Find where the given text appears and provide that cell's center as [X, Y] coordinate. 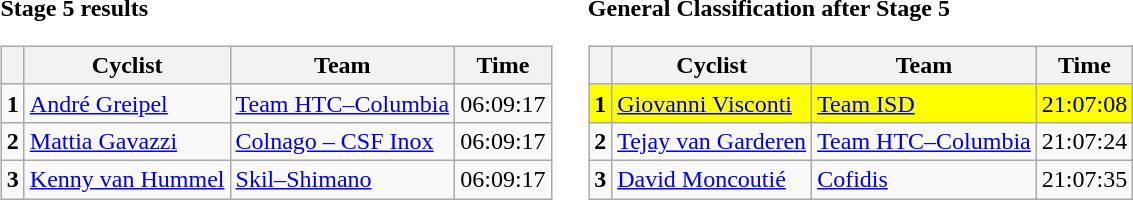
André Greipel [127, 103]
Team ISD [924, 103]
Skil–Shimano [342, 179]
Giovanni Visconti [712, 103]
Mattia Gavazzi [127, 141]
21:07:35 [1084, 179]
Colnago – CSF Inox [342, 141]
21:07:08 [1084, 103]
Cofidis [924, 179]
21:07:24 [1084, 141]
Kenny van Hummel [127, 179]
Tejay van Garderen [712, 141]
David Moncoutié [712, 179]
